Capture the cell that displays the provided text and extract its [X, Y] central coordinate. 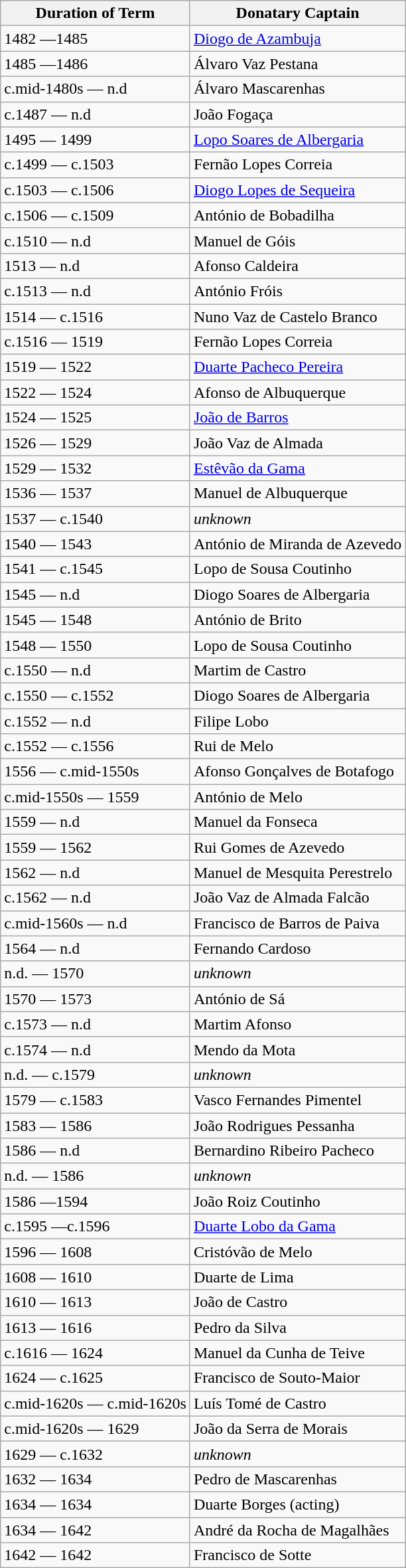
c.1499 — c.1503 [96, 165]
António de Melo [297, 797]
1536 — 1537 [96, 493]
Duarte Lobo da Gama [297, 1227]
Martim de Castro [297, 670]
Donatary Captain [297, 13]
c.1487 — n.d [96, 114]
Vasco Fernandes Pimentel [297, 1100]
António de Bobadilha [297, 215]
Duarte Pacheco Pereira [297, 367]
c.1516 — 1519 [96, 342]
Fernando Cardoso [297, 948]
1608 — 1610 [96, 1277]
1495 — 1499 [96, 139]
1482 —1485 [96, 39]
João Vaz de Almada [297, 443]
c.1550 — n.d [96, 670]
c.1510 — n.d [96, 240]
Cristóvão de Melo [297, 1252]
Pedro da Silva [297, 1328]
Lopo Soares de Albergaria [297, 139]
Nuno Vaz de Castelo Branco [297, 317]
1634 — 1634 [96, 1504]
1624 — c.1625 [96, 1378]
c.1506 — c.1509 [96, 215]
Mendo da Mota [297, 1049]
Rui de Melo [297, 746]
c.mid-1480s — n.d [96, 89]
c.1503 — c.1506 [96, 190]
Duration of Term [96, 13]
João de Barros [297, 418]
Martim Afonso [297, 1024]
1586 — n.d [96, 1151]
1529 — 1532 [96, 468]
1513 — n.d [96, 266]
c.mid-1620s — c.mid-1620s [96, 1403]
1562 — n.d [96, 873]
Manuel de Góis [297, 240]
António de Sá [297, 999]
João Rodrigues Pessanha [297, 1126]
Diogo Lopes de Sequeira [297, 190]
Duarte Borges (acting) [297, 1504]
c.1552 — c.1556 [96, 746]
André da Rocha de Magalhães [297, 1529]
Álvaro Vaz Pestana [297, 64]
c.1573 — n.d [96, 1024]
1586 —1594 [96, 1201]
Francisco de Souto-Maior [297, 1378]
c.mid-1550s — 1559 [96, 797]
1545 — 1548 [96, 620]
c.mid-1560s — n.d [96, 923]
c.1552 — n.d [96, 721]
Pedro de Mascarenhas [297, 1479]
c.1595 —c.1596 [96, 1227]
c.1562 — n.d [96, 898]
Afonso de Albuquerque [297, 392]
Luís Tomé de Castro [297, 1403]
Afonso Caldeira [297, 266]
1541 — c.1545 [96, 569]
Manuel de Mesquita Perestrelo [297, 873]
1596 — 1608 [96, 1252]
João Vaz de Almada Falcão [297, 898]
João Fogaça [297, 114]
1519 — 1522 [96, 367]
Álvaro Mascarenhas [297, 89]
Rui Gomes de Azevedo [297, 847]
Francisco de Barros de Paiva [297, 923]
1559 — n.d [96, 822]
Estêvão da Gama [297, 468]
n.d. — c.1579 [96, 1075]
1613 — 1616 [96, 1328]
1570 — 1573 [96, 999]
1522 — 1524 [96, 392]
João Roiz Coutinho [297, 1201]
João da Serra de Morais [297, 1429]
c.1550 — c.1552 [96, 695]
Manuel da Cunha de Teive [297, 1353]
1579 — c.1583 [96, 1100]
Diogo de Azambuja [297, 39]
Filipe Lobo [297, 721]
1564 — n.d [96, 948]
1526 — 1529 [96, 443]
1642 — 1642 [96, 1555]
c.1574 — n.d [96, 1049]
1559 — 1562 [96, 847]
1514 — c.1516 [96, 317]
1629 — c.1632 [96, 1454]
1556 — c.mid-1550s [96, 772]
1540 — 1543 [96, 544]
António de Miranda de Azevedo [297, 544]
1583 — 1586 [96, 1126]
António Fróis [297, 291]
Manuel de Albuquerque [297, 493]
1537 — c.1540 [96, 519]
n.d. — 1570 [96, 974]
Bernardino Ribeiro Pacheco [297, 1151]
n.d. — 1586 [96, 1176]
1632 — 1634 [96, 1479]
c.1513 — n.d [96, 291]
João de Castro [297, 1302]
1545 — n.d [96, 594]
1548 — 1550 [96, 645]
Duarte de Lima [297, 1277]
c.mid-1620s — 1629 [96, 1429]
c.1616 — 1624 [96, 1353]
1634 — 1642 [96, 1529]
1610 — 1613 [96, 1302]
1485 —1486 [96, 64]
Manuel da Fonseca [297, 822]
António de Brito [297, 620]
Francisco de Sotte [297, 1555]
Afonso Gonçalves de Botafogo [297, 772]
1524 — 1525 [96, 418]
